From the cell containing the given text, extract its center point as [x, y] coordinate. 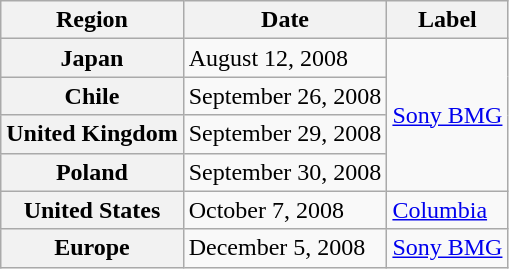
United States [92, 210]
Poland [92, 172]
Date [285, 20]
September 26, 2008 [285, 96]
Columbia [448, 210]
December 5, 2008 [285, 248]
September 29, 2008 [285, 134]
August 12, 2008 [285, 58]
Europe [92, 248]
September 30, 2008 [285, 172]
Label [448, 20]
Region [92, 20]
October 7, 2008 [285, 210]
United Kingdom [92, 134]
Chile [92, 96]
Japan [92, 58]
